From the cell containing the given text, extract its center point as [X, Y] coordinate. 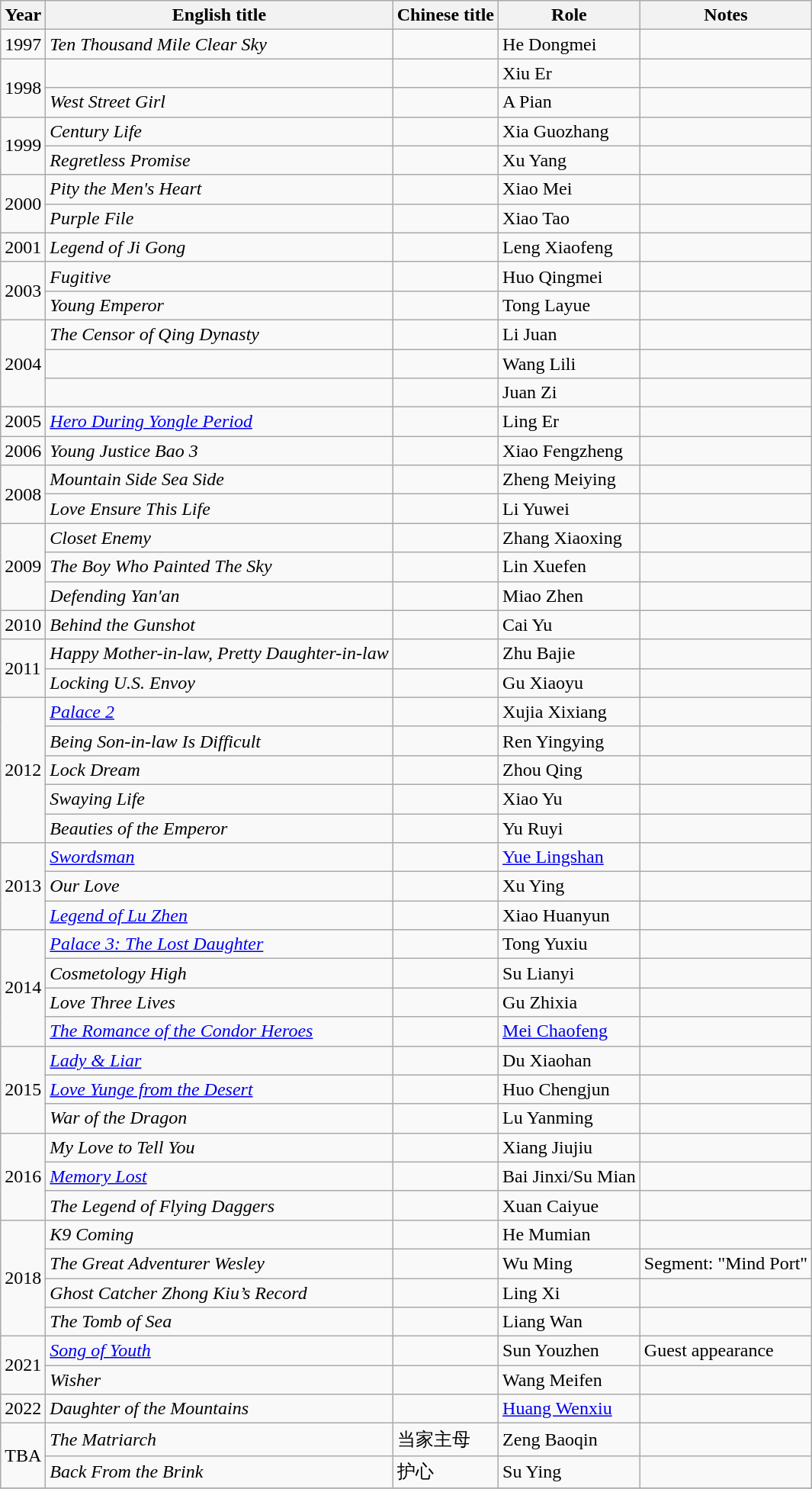
Lady & Liar [220, 1060]
2010 [23, 625]
Wisher [220, 1380]
Zhu Bajie [570, 654]
Xiu Er [570, 73]
2005 [23, 422]
Xiao Huanyun [570, 915]
2014 [23, 988]
2001 [23, 247]
Li Yuwei [570, 509]
Su Lianyi [570, 973]
Regretless Promise [220, 160]
2015 [23, 1089]
Xu Yang [570, 160]
Daughter of the Mountains [220, 1409]
Wang Lili [570, 364]
2008 [23, 494]
Young Emperor [220, 305]
Xujia Xixiang [570, 712]
Mountain Side Sea Side [220, 480]
Wang Meifen [570, 1380]
2022 [23, 1409]
Leng Xiaofeng [570, 247]
2003 [23, 291]
Zhang Xiaoxing [570, 538]
Du Xiaohan [570, 1060]
Back From the Brink [220, 1472]
Purple File [220, 218]
Xiao Yu [570, 799]
当家主母 [445, 1440]
Ling Xi [570, 1293]
Sun Youzhen [570, 1351]
Lu Yanming [570, 1118]
Legend of Ji Gong [220, 247]
Locking U.S. Envoy [220, 683]
Bai Jinxi/Su Mian [570, 1176]
My Love to Tell You [220, 1147]
Guest appearance [726, 1351]
Cosmetology High [220, 973]
The Tomb of Sea [220, 1322]
Gu Zhixia [570, 1002]
Miao Zhen [570, 596]
The Great Adventurer Wesley [220, 1263]
2011 [23, 668]
Cai Yu [570, 625]
2009 [23, 567]
Role [570, 15]
Century Life [220, 131]
2004 [23, 363]
Yu Ruyi [570, 828]
TBA [23, 1455]
Love Three Lives [220, 1002]
Xiang Jiujiu [570, 1147]
Song of Youth [220, 1351]
Xia Guozhang [570, 131]
He Mumian [570, 1234]
West Street Girl [220, 102]
Legend of Lu Zhen [220, 915]
Closet Enemy [220, 538]
Huo Chengjun [570, 1089]
Lock Dream [220, 770]
Hero During Yongle Period [220, 422]
Zheng Meiying [570, 480]
War of the Dragon [220, 1118]
Being Son-in-law Is Difficult [220, 741]
Love Yunge from the Desert [220, 1089]
Year [23, 15]
Huo Qingmei [570, 276]
Palace 2 [220, 712]
Swaying Life [220, 799]
The Legend of Flying Daggers [220, 1205]
The Matriarch [220, 1440]
Su Ying [570, 1472]
Yue Lingshan [570, 857]
Zeng Baoqin [570, 1440]
Happy Mother-in-law, Pretty Daughter-in-law [220, 654]
1998 [23, 88]
Palace 3: The Lost Daughter [220, 944]
Love Ensure This Life [220, 509]
Pity the Men's Heart [220, 189]
Ling Er [570, 422]
Ghost Catcher Zhong Kiu’s Record [220, 1293]
2006 [23, 451]
Notes [726, 15]
Mei Chaofeng [570, 1031]
Beauties of the Emperor [220, 828]
Fugitive [220, 276]
Huang Wenxiu [570, 1409]
He Dongmei [570, 44]
2000 [23, 204]
Liang Wan [570, 1322]
Juan Zi [570, 393]
Tong Layue [570, 305]
Xu Ying [570, 886]
Tong Yuxiu [570, 944]
2021 [23, 1365]
2012 [23, 770]
K9 Coming [220, 1234]
English title [220, 15]
护心 [445, 1472]
Li Juan [570, 334]
A Pian [570, 102]
Ren Yingying [570, 741]
2016 [23, 1176]
Swordsman [220, 857]
Zhou Qing [570, 770]
1997 [23, 44]
Wu Ming [570, 1263]
Young Justice Bao 3 [220, 451]
Chinese title [445, 15]
Segment: "Mind Port" [726, 1263]
2013 [23, 886]
Gu Xiaoyu [570, 683]
The Boy Who Painted The Sky [220, 567]
1999 [23, 146]
Ten Thousand Mile Clear Sky [220, 44]
Xuan Caiyue [570, 1205]
Xiao Tao [570, 218]
2018 [23, 1278]
Our Love [220, 886]
The Romance of the Condor Heroes [220, 1031]
Lin Xuefen [570, 567]
Defending Yan'an [220, 596]
The Censor of Qing Dynasty [220, 334]
Behind the Gunshot [220, 625]
Memory Lost [220, 1176]
Xiao Fengzheng [570, 451]
Xiao Mei [570, 189]
